Extract the (x, y) coordinate from the center of the cell holding the provided text.  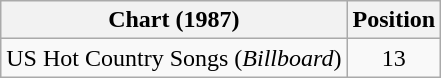
Position (394, 20)
13 (394, 58)
Chart (1987) (174, 20)
US Hot Country Songs (Billboard) (174, 58)
